Output the (x, y) coordinate of the center of the cell containing the given text.  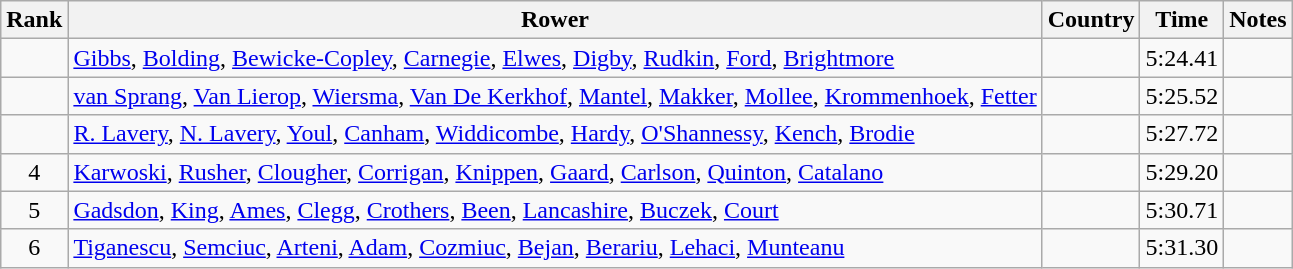
Country (1091, 20)
Notes (1258, 20)
Tiganescu, Semciuc, Arteni, Adam, Cozmiuc, Bejan, Berariu, Lehaci, Munteanu (555, 248)
4 (34, 172)
5:30.71 (1182, 210)
R. Lavery, N. Lavery, Youl, Canham, Widdicombe, Hardy, O'Shannessy, Kench, Brodie (555, 134)
Rower (555, 20)
5 (34, 210)
5:31.30 (1182, 248)
Gibbs, Bolding, Bewicke-Copley, Carnegie, Elwes, Digby, Rudkin, Ford, Brightmore (555, 58)
Gadsdon, King, Ames, Clegg, Crothers, Been, Lancashire, Buczek, Court (555, 210)
Rank (34, 20)
Karwoski, Rusher, Clougher, Corrigan, Knippen, Gaard, Carlson, Quinton, Catalano (555, 172)
Time (1182, 20)
5:25.52 (1182, 96)
5:24.41 (1182, 58)
5:29.20 (1182, 172)
van Sprang, Van Lierop, Wiersma, Van De Kerkhof, Mantel, Makker, Mollee, Krommenhoek, Fetter (555, 96)
5:27.72 (1182, 134)
6 (34, 248)
